Extract the (X, Y) coordinate from the center of the cell holding the provided text.  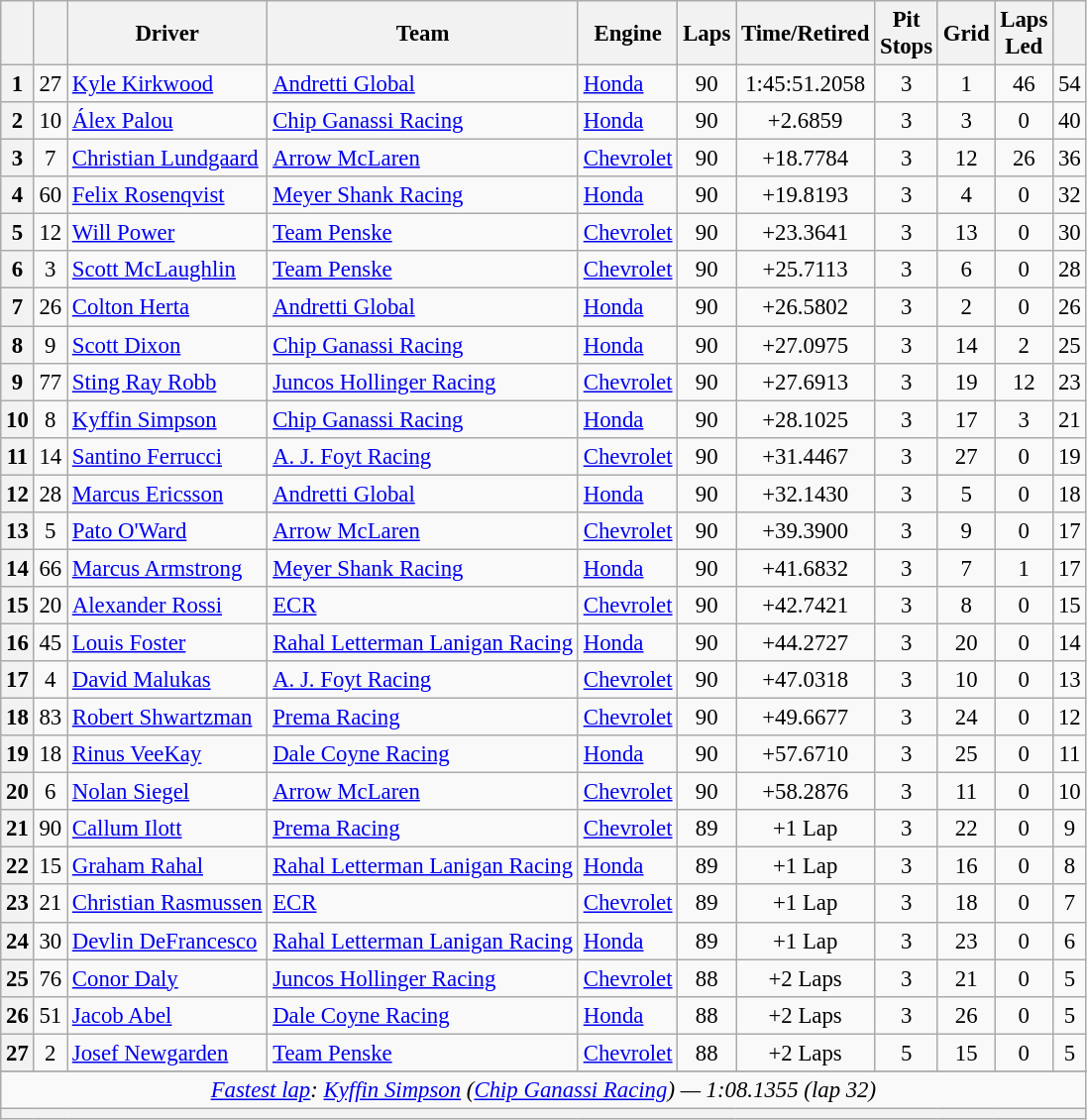
Team (423, 34)
LapsLed (1025, 34)
66 (50, 568)
+49.6677 (806, 718)
Devlin DeFrancesco (167, 941)
Sting Ray Robb (167, 382)
Engine (627, 34)
45 (50, 642)
Kyffin Simpson (167, 419)
+57.6710 (806, 754)
54 (1070, 84)
Louis Foster (167, 642)
+26.5802 (806, 307)
Jacob Abel (167, 1015)
+27.0975 (806, 345)
Marcus Armstrong (167, 568)
Josef Newgarden (167, 1053)
Colton Herta (167, 307)
+58.2876 (806, 792)
+18.7784 (806, 159)
Laps (707, 34)
+25.7113 (806, 271)
Scott McLaughlin (167, 271)
+27.6913 (806, 382)
Graham Rahal (167, 866)
77 (50, 382)
Scott Dixon (167, 345)
Grid (965, 34)
46 (1025, 84)
Christian Lundgaard (167, 159)
Pato O'Ward (167, 531)
Will Power (167, 233)
Felix Rosenqvist (167, 195)
David Malukas (167, 680)
Santino Ferrucci (167, 456)
Callum Ilott (167, 829)
+44.2727 (806, 642)
36 (1070, 159)
Christian Rasmussen (167, 904)
1:45:51.2058 (806, 84)
PitStops (907, 34)
+2.6859 (806, 121)
Alexander Rossi (167, 606)
Robert Shwartzman (167, 718)
+42.7421 (806, 606)
+47.0318 (806, 680)
Kyle Kirkwood (167, 84)
Nolan Siegel (167, 792)
Fastest lap: Kyffin Simpson (Chip Ganassi Racing) — 1:08.1355 (lap 32) (543, 1090)
Rinus VeeKay (167, 754)
83 (50, 718)
51 (50, 1015)
+41.6832 (806, 568)
Time/Retired (806, 34)
+23.3641 (806, 233)
+32.1430 (806, 494)
+28.1025 (806, 419)
76 (50, 978)
32 (1070, 195)
+39.3900 (806, 531)
Álex Palou (167, 121)
60 (50, 195)
+19.8193 (806, 195)
Marcus Ericsson (167, 494)
Driver (167, 34)
Conor Daly (167, 978)
40 (1070, 121)
+31.4467 (806, 456)
